For the text-containing cell, return its midpoint in (x, y) coordinate format. 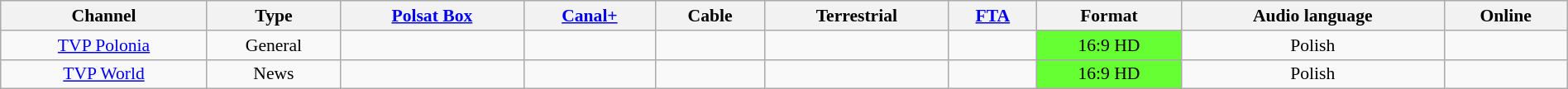
Type (273, 16)
Audio language (1312, 16)
Online (1505, 16)
Polsat Box (433, 16)
News (273, 74)
Channel (104, 16)
Canal+ (589, 16)
Terrestrial (857, 16)
Cable (710, 16)
FTA (992, 16)
TVP World (104, 74)
General (273, 45)
TVP Polonia (104, 45)
Format (1108, 16)
